Scan for the cell matching the given text and deliver its (x, y) coordinate at center. 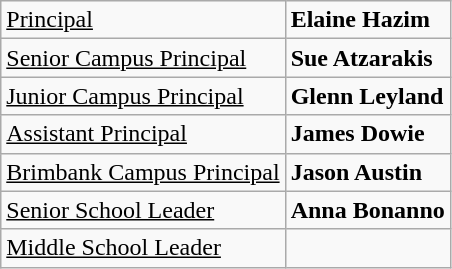
Elaine Hazim (368, 20)
Brimbank Campus Principal (143, 172)
Anna Bonanno (368, 210)
Junior Campus Principal (143, 96)
Glenn Leyland (368, 96)
Sue Atzarakis (368, 58)
Principal (143, 20)
Senior Campus Principal (143, 58)
Middle School Leader (143, 248)
Jason Austin (368, 172)
James Dowie (368, 134)
Senior School Leader (143, 210)
Assistant Principal (143, 134)
